Return the (X, Y) coordinate for the center point of the cell that contains the specified text.  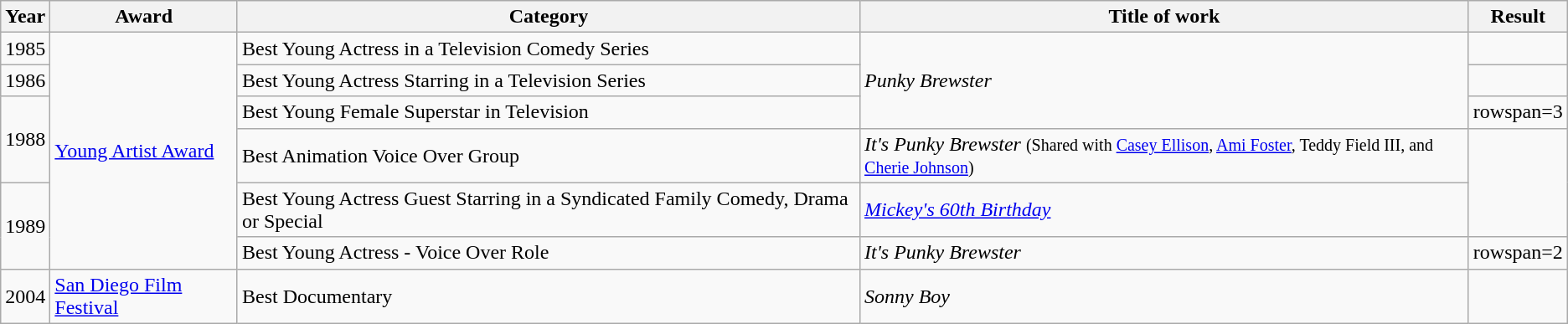
San Diego Film Festival (144, 296)
Result (1518, 17)
1986 (25, 80)
rowspan=2 (1518, 253)
1989 (25, 226)
rowspan=3 (1518, 112)
Best Documentary (548, 296)
1985 (25, 49)
Sonny Boy (1164, 296)
Award (144, 17)
Best Young Actress Guest Starring in a Syndicated Family Comedy, Drama or Special (548, 209)
2004 (25, 296)
Best Young Actress Starring in a Television Series (548, 80)
Mickey's 60th Birthday (1164, 209)
Year (25, 17)
It's Punky Brewster (1164, 253)
Young Artist Award (144, 151)
Best Young Actress - Voice Over Role (548, 253)
Best Young Actress in a Television Comedy Series (548, 49)
Best Animation Voice Over Group (548, 156)
1988 (25, 139)
Title of work (1164, 17)
Category (548, 17)
Punky Brewster (1164, 80)
Best Young Female Superstar in Television (548, 112)
It's Punky Brewster (Shared with Casey Ellison, Ami Foster, Teddy Field III, and Cherie Johnson) (1164, 156)
